Extract the [x, y] coordinate from the center of the cell holding the provided text.  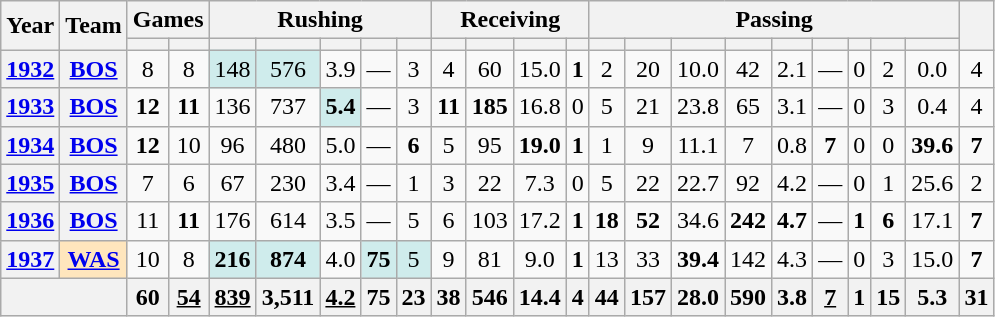
874 [288, 259]
16.8 [540, 107]
7.3 [540, 183]
4.3 [792, 259]
WAS [94, 259]
28.0 [698, 297]
103 [490, 221]
614 [288, 221]
242 [748, 221]
5.4 [340, 107]
Year [30, 26]
157 [648, 297]
1937 [30, 259]
44 [606, 297]
1934 [30, 145]
13 [606, 259]
39.4 [698, 259]
20 [648, 69]
34.6 [698, 221]
11.1 [698, 145]
1936 [30, 221]
54 [188, 297]
67 [232, 183]
92 [748, 183]
81 [490, 259]
18 [606, 221]
14.4 [540, 297]
142 [748, 259]
96 [232, 145]
17.2 [540, 221]
17.1 [932, 221]
39.6 [932, 145]
21 [648, 107]
546 [490, 297]
33 [648, 259]
Passing [774, 20]
5.3 [932, 297]
148 [232, 69]
25.6 [932, 183]
4.7 [792, 221]
480 [288, 145]
95 [490, 145]
136 [232, 107]
9.0 [540, 259]
576 [288, 69]
22.7 [698, 183]
737 [288, 107]
839 [232, 297]
23 [414, 297]
Rushing [320, 20]
Receiving [510, 20]
3.5 [340, 221]
23.8 [698, 107]
10.0 [698, 69]
19.0 [540, 145]
185 [490, 107]
2.1 [792, 69]
65 [748, 107]
31 [976, 297]
1935 [30, 183]
3.8 [792, 297]
5.0 [340, 145]
0.0 [932, 69]
15 [888, 297]
1932 [30, 69]
4.0 [340, 259]
1933 [30, 107]
3.4 [340, 183]
0.4 [932, 107]
230 [288, 183]
3.9 [340, 69]
42 [748, 69]
0.8 [792, 145]
3,511 [288, 297]
Games [168, 20]
176 [232, 221]
216 [232, 259]
Team [94, 26]
590 [748, 297]
3.1 [792, 107]
52 [648, 221]
38 [448, 297]
